Determine the [X, Y] coordinate at the center of the cell enclosing the given text.  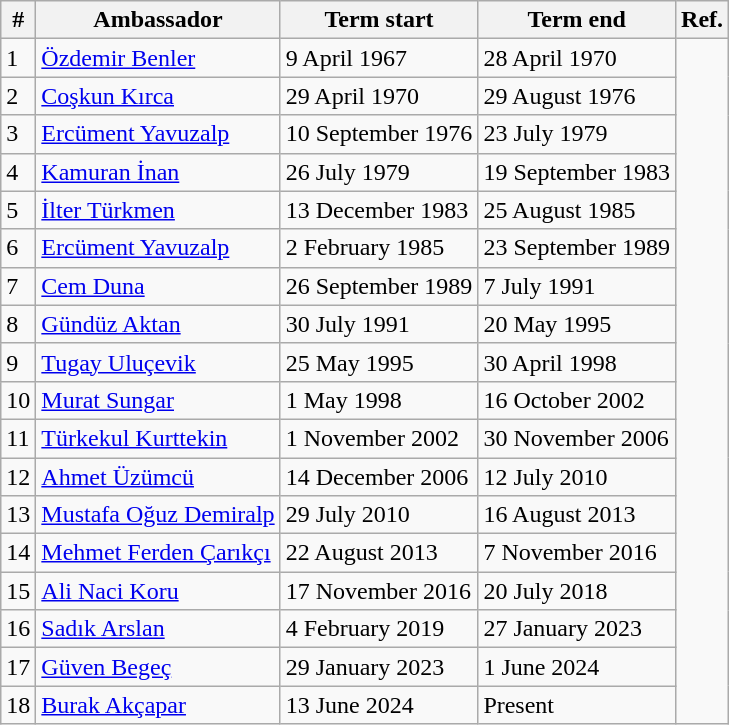
Gündüz Aktan [158, 324]
14 December 2006 [379, 477]
20 May 1995 [577, 324]
29 August 1976 [577, 96]
20 July 2018 [577, 591]
Present [577, 705]
5 [18, 210]
7 [18, 286]
29 January 2023 [379, 667]
9 [18, 362]
7 November 2016 [577, 553]
26 September 1989 [379, 286]
13 December 1983 [379, 210]
Ali Naci Koru [158, 591]
12 [18, 477]
1 November 2002 [379, 438]
7 July 1991 [577, 286]
Güven Begeç [158, 667]
23 July 1979 [577, 134]
14 [18, 553]
10 [18, 400]
17 [18, 667]
1 June 2024 [577, 667]
İlter Türkmen [158, 210]
22 August 2013 [379, 553]
6 [18, 248]
13 June 2024 [379, 705]
Cem Duna [158, 286]
12 July 2010 [577, 477]
18 [18, 705]
30 April 1998 [577, 362]
Kamuran İnan [158, 172]
4 [18, 172]
Ambassador [158, 20]
1 May 1998 [379, 400]
Term start [379, 20]
25 May 1995 [379, 362]
Mehmet Ferden Çarıkçı [158, 553]
Mustafa Oğuz Demiralp [158, 515]
Burak Akçapar [158, 705]
16 August 2013 [577, 515]
# [18, 20]
Türkekul Kurttekin [158, 438]
1 [18, 58]
13 [18, 515]
16 [18, 629]
Ref. [702, 20]
29 July 2010 [379, 515]
3 [18, 134]
4 February 2019 [379, 629]
2 [18, 96]
Term end [577, 20]
Özdemir Benler [158, 58]
Sadık Arslan [158, 629]
16 October 2002 [577, 400]
30 November 2006 [577, 438]
17 November 2016 [379, 591]
19 September 1983 [577, 172]
23 September 1989 [577, 248]
2 February 1985 [379, 248]
15 [18, 591]
9 April 1967 [379, 58]
11 [18, 438]
Tugay Uluçevik [158, 362]
27 January 2023 [577, 629]
8 [18, 324]
29 April 1970 [379, 96]
10 September 1976 [379, 134]
Coşkun Kırca [158, 96]
25 August 1985 [577, 210]
26 July 1979 [379, 172]
30 July 1991 [379, 324]
Murat Sungar [158, 400]
Ahmet Üzümcü [158, 477]
28 April 1970 [577, 58]
